From the cell containing the given text, extract its center point as [x, y] coordinate. 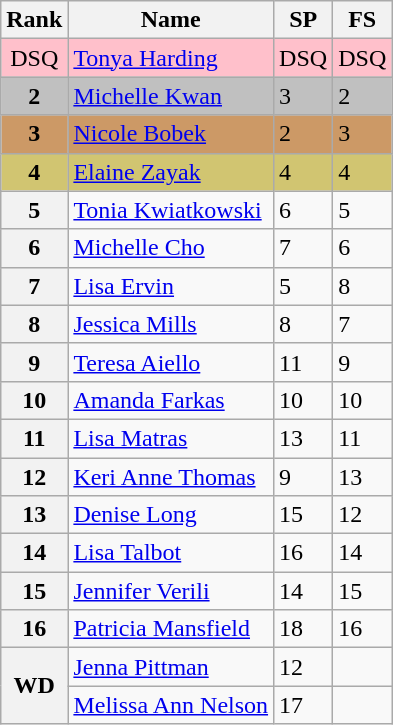
Denise Long [171, 515]
WD [34, 686]
Lisa Matras [171, 438]
17 [304, 705]
Lisa Ervin [171, 286]
Jennifer Verili [171, 591]
Michelle Kwan [171, 96]
Tonya Harding [171, 58]
Amanda Farkas [171, 400]
FS [362, 20]
Lisa Talbot [171, 553]
Michelle Cho [171, 248]
Keri Anne Thomas [171, 477]
SP [304, 20]
18 [304, 629]
Nicole Bobek [171, 134]
Name [171, 20]
Teresa Aiello [171, 362]
Patricia Mansfield [171, 629]
Rank [34, 20]
Elaine Zayak [171, 172]
Jessica Mills [171, 324]
Melissa Ann Nelson [171, 705]
Jenna Pittman [171, 667]
Tonia Kwiatkowski [171, 210]
